Return [X, Y] of the center of cell containing provided text 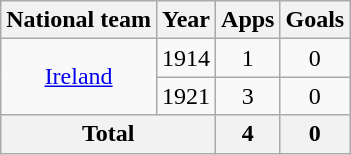
Apps [248, 20]
National team [79, 20]
1921 [186, 96]
Year [186, 20]
3 [248, 96]
Goals [315, 20]
4 [248, 134]
Ireland [79, 77]
1 [248, 58]
Total [108, 134]
1914 [186, 58]
